From the cell containing the given text, extract its center point as [X, Y] coordinate. 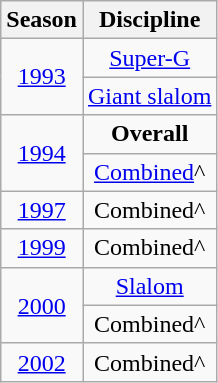
Discipline [149, 20]
2002 [42, 362]
1997 [42, 210]
Super-G [149, 58]
Season [42, 20]
2000 [42, 305]
1999 [42, 248]
Slalom [149, 286]
1994 [42, 153]
Overall [149, 134]
Giant slalom [149, 96]
1993 [42, 77]
